Scan for the cell matching the given text and deliver its (x, y) coordinate at center. 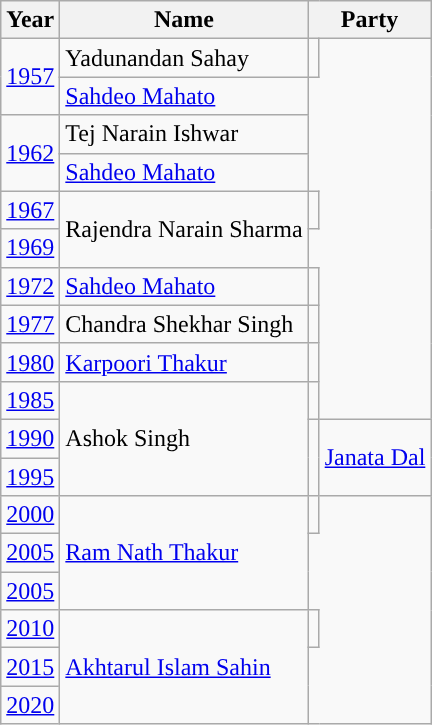
Year (30, 20)
2015 (30, 667)
2020 (30, 705)
Tej Narain Ishwar (184, 134)
1977 (30, 324)
1969 (30, 248)
1990 (30, 438)
1957 (30, 77)
Party (370, 20)
Name (184, 20)
Yadunandan Sahay (184, 58)
Ram Nath Thakur (184, 553)
1962 (30, 153)
2010 (30, 629)
Ashok Singh (184, 438)
Rajendra Narain Sharma (184, 229)
Janata Dal (375, 457)
1967 (30, 210)
Karpoori Thakur (184, 362)
1995 (30, 477)
Chandra Shekhar Singh (184, 324)
2000 (30, 515)
1972 (30, 286)
1985 (30, 400)
1980 (30, 362)
Akhtarul Islam Sahin (184, 667)
